From the cell containing the given text, extract its center point as (x, y) coordinate. 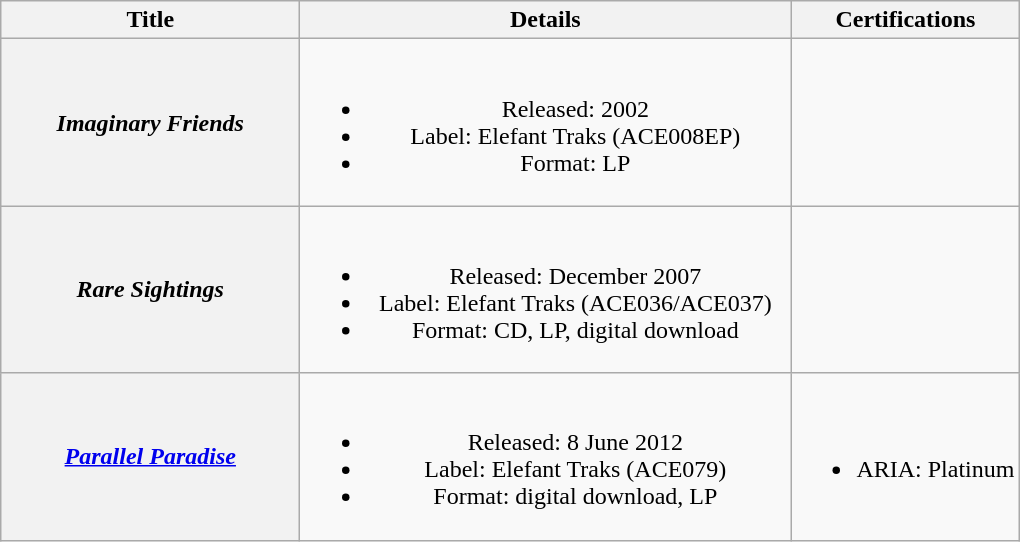
Details (546, 20)
Imaginary Friends (150, 122)
Rare Sightings (150, 290)
ARIA: Platinum (906, 456)
Parallel Paradise (150, 456)
Certifications (906, 20)
Released: 2002Label: Elefant Traks (ACE008EP)Format: LP (546, 122)
Released: December 2007Label: Elefant Traks (ACE036/ACE037)Format: CD, LP, digital download (546, 290)
Released: 8 June 2012Label: Elefant Traks (ACE079)Format: digital download, LP (546, 456)
Title (150, 20)
